Return [x, y] of the center of cell containing provided text 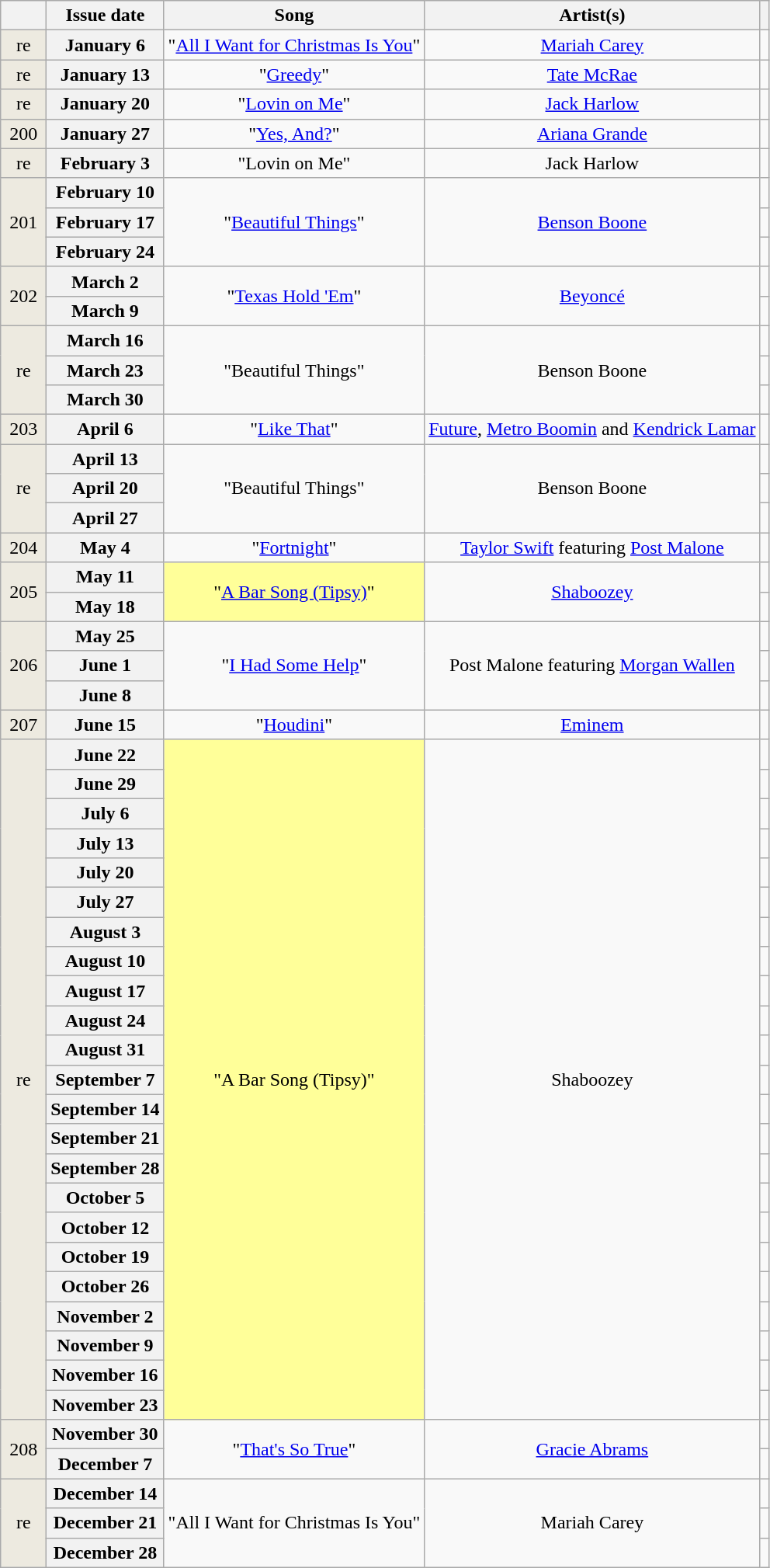
Future, Metro Boomin and Kendrick Lamar [592, 429]
Artist(s) [592, 16]
October 26 [106, 1286]
March 16 [106, 340]
August 31 [106, 1050]
"Texas Hold 'Em" [294, 296]
December 14 [106, 1493]
October 19 [106, 1257]
200 [23, 134]
Issue date [106, 16]
"Houdini" [294, 725]
"Yes, And?" [294, 134]
September 21 [106, 1139]
Post Malone featuring Morgan Wallen [592, 666]
August 10 [106, 961]
November 2 [106, 1316]
October 5 [106, 1198]
Ariana Grande [592, 134]
September 7 [106, 1080]
July 6 [106, 813]
February 17 [106, 222]
June 15 [106, 725]
December 7 [106, 1464]
January 20 [106, 104]
February 3 [106, 163]
December 28 [106, 1552]
April 20 [106, 488]
"Like That" [294, 429]
201 [23, 222]
February 24 [106, 252]
March 23 [106, 370]
November 30 [106, 1434]
"Fortnight" [294, 548]
May 25 [106, 636]
November 16 [106, 1375]
May 18 [106, 607]
August 17 [106, 991]
207 [23, 725]
March 9 [106, 311]
April 13 [106, 459]
August 3 [106, 932]
June 8 [106, 695]
Song [294, 16]
April 27 [106, 518]
205 [23, 592]
203 [23, 429]
November 23 [106, 1405]
208 [23, 1449]
"That's So True" [294, 1449]
June 29 [106, 784]
Beyoncé [592, 296]
July 13 [106, 843]
March 30 [106, 400]
Tate McRae [592, 75]
January 13 [106, 75]
"I Had Some Help" [294, 666]
January 6 [106, 45]
July 20 [106, 873]
October 12 [106, 1227]
206 [23, 666]
December 21 [106, 1523]
May 4 [106, 548]
Eminem [592, 725]
September 28 [106, 1168]
204 [23, 548]
April 6 [106, 429]
March 2 [106, 281]
Taylor Swift featuring Post Malone [592, 548]
"Greedy" [294, 75]
January 27 [106, 134]
February 10 [106, 193]
November 9 [106, 1346]
June 1 [106, 666]
Gracie Abrams [592, 1449]
202 [23, 296]
July 27 [106, 902]
June 22 [106, 754]
September 14 [106, 1109]
May 11 [106, 577]
August 24 [106, 1020]
